Scan for the cell matching the given text and deliver its (X, Y) coordinate at center. 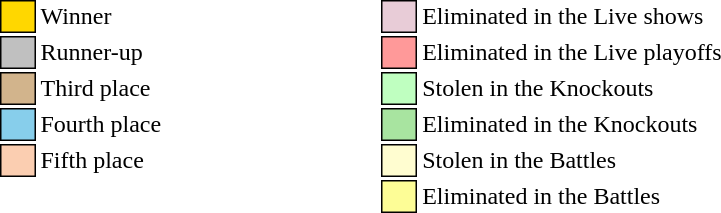
Third place (101, 88)
Fifth place (101, 160)
Runner-up (101, 52)
Winner (101, 16)
Fourth place (101, 124)
